Capture the cell that displays the provided text and extract its (X, Y) central coordinate. 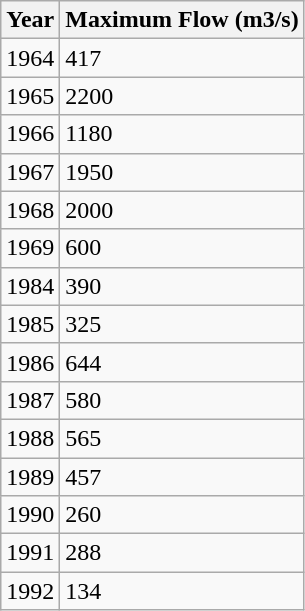
1950 (182, 172)
1964 (30, 58)
580 (182, 400)
644 (182, 362)
1986 (30, 362)
1984 (30, 286)
Year (30, 20)
1967 (30, 172)
417 (182, 58)
565 (182, 438)
288 (182, 553)
1992 (30, 591)
1968 (30, 210)
1969 (30, 248)
Maximum Flow (m3/s) (182, 20)
134 (182, 591)
1985 (30, 324)
1989 (30, 477)
457 (182, 477)
2200 (182, 96)
1987 (30, 400)
1965 (30, 96)
1966 (30, 134)
1991 (30, 553)
2000 (182, 210)
325 (182, 324)
390 (182, 286)
1990 (30, 515)
1180 (182, 134)
260 (182, 515)
600 (182, 248)
1988 (30, 438)
